Extract the [x, y] coordinate from the center of the cell holding the provided text.  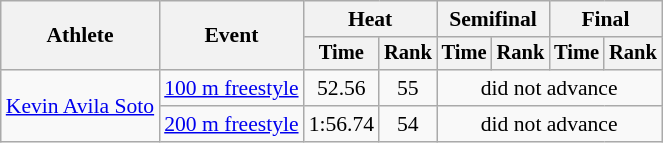
Semifinal [493, 19]
Final [605, 19]
Heat [370, 19]
100 m freestyle [231, 88]
1:56.74 [342, 124]
52.56 [342, 88]
200 m freestyle [231, 124]
Athlete [80, 36]
Kevin Avila Soto [80, 106]
Event [231, 36]
54 [408, 124]
55 [408, 88]
